From the cell containing the given text, extract its center point as (X, Y) coordinate. 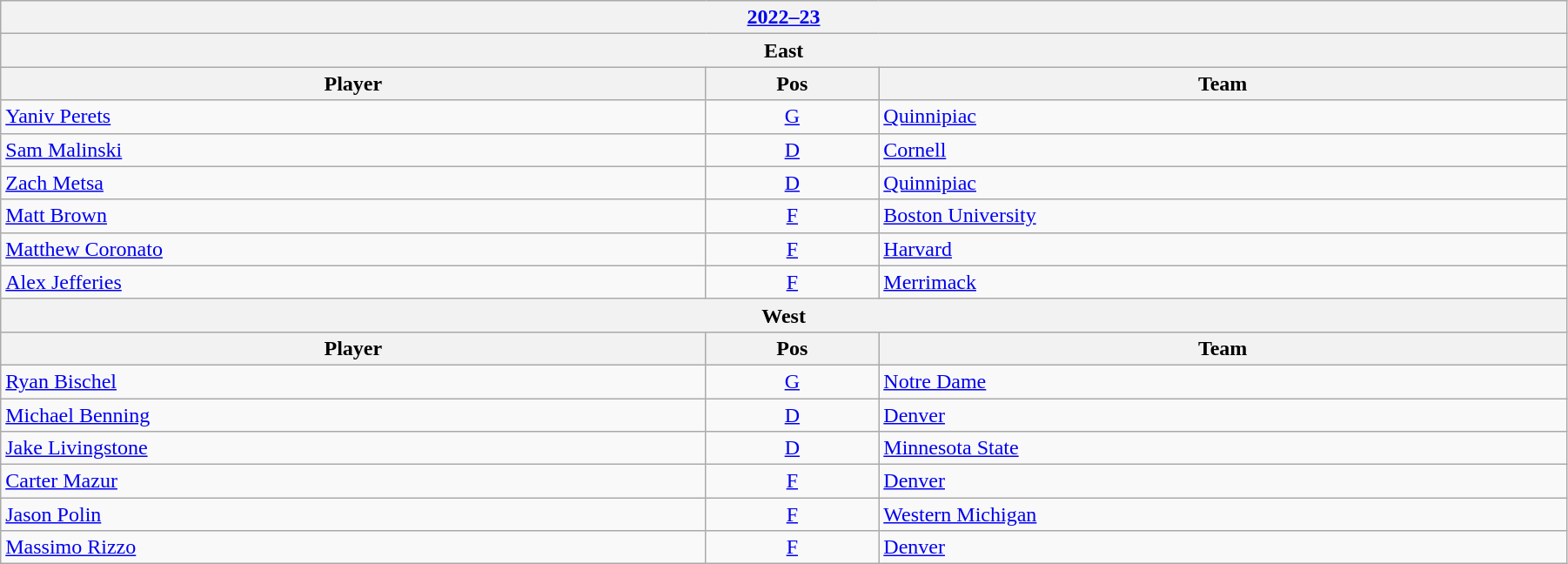
Zach Metsa (353, 183)
Sam Malinski (353, 150)
Notre Dame (1223, 381)
Massimo Rizzo (353, 547)
Harvard (1223, 249)
Carter Mazur (353, 481)
Matthew Coronato (353, 249)
Jason Polin (353, 514)
Minnesota State (1223, 448)
Yaniv Perets (353, 117)
East (784, 50)
Boston University (1223, 216)
West (784, 315)
Cornell (1223, 150)
Western Michigan (1223, 514)
Jake Livingstone (353, 448)
Alex Jefferies (353, 282)
Michael Benning (353, 415)
Ryan Bischel (353, 381)
Matt Brown (353, 216)
2022–23 (784, 17)
Merrimack (1223, 282)
